Detect which cell encompasses the target text, then output its (X, Y) center coordinate. 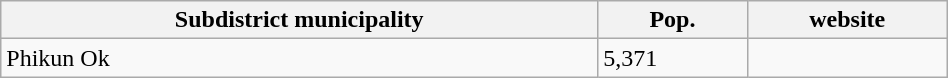
Phikun Ok (300, 58)
Pop. (673, 20)
website (847, 20)
5,371 (673, 58)
Subdistrict municipality (300, 20)
